Pinpoint the cell where the given text exists, returning its [x, y] midpoint coordinate. 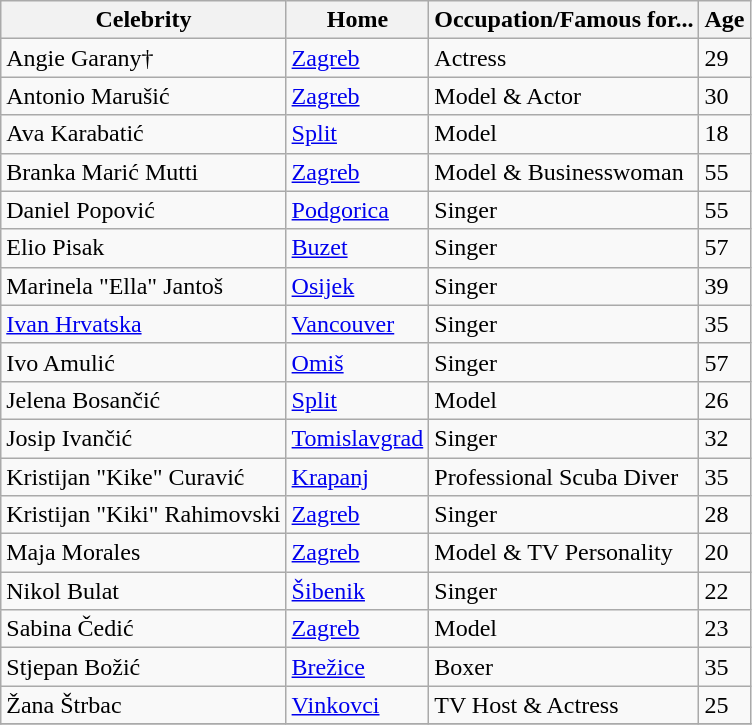
Angie Garany† [144, 58]
Buzet [358, 248]
Žana Štrbac [144, 705]
Jelena Bosančić [144, 400]
25 [724, 705]
Sabina Čedić [144, 629]
Professional Scuba Diver [564, 477]
23 [724, 629]
28 [724, 515]
Podgorica [358, 210]
Tomislavgrad [358, 438]
Nikol Bulat [144, 591]
TV Host & Actress [564, 705]
29 [724, 58]
Antonio Marušić [144, 96]
Vancouver [358, 324]
Daniel Popović [144, 210]
39 [724, 286]
18 [724, 134]
Krapanj [358, 477]
Ivo Amulić [144, 362]
Model & Actor [564, 96]
Marinela "Ella" Jantoš [144, 286]
Celebrity [144, 20]
Elio Pisak [144, 248]
Šibenik [358, 591]
Josip Ivančić [144, 438]
Occupation/Famous for... [564, 20]
Brežice [358, 667]
20 [724, 553]
Ava Karabatić [144, 134]
Omiš [358, 362]
Osijek [358, 286]
32 [724, 438]
Actress [564, 58]
Home [358, 20]
26 [724, 400]
Kristijan "Kiki" Rahimovski [144, 515]
Vinkovci [358, 705]
Model & Businesswoman [564, 172]
Branka Marić Mutti [144, 172]
Maja Morales [144, 553]
Ivan Hrvatska [144, 324]
Model & TV Personality [564, 553]
30 [724, 96]
Kristijan "Kike" Curavić [144, 477]
Stjepan Božić [144, 667]
Age [724, 20]
22 [724, 591]
Boxer [564, 667]
